Pinpoint the cell where the given text exists, returning its [x, y] midpoint coordinate. 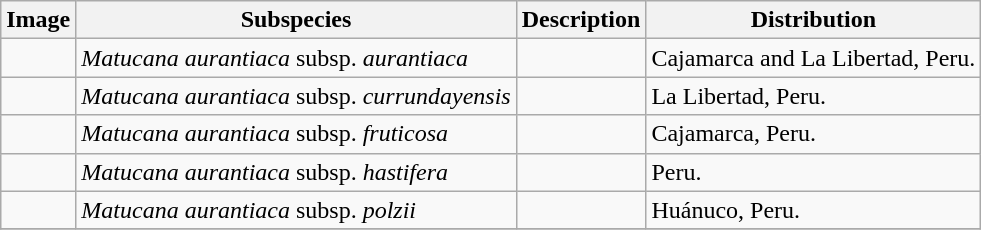
Description [581, 20]
Huánuco, Peru. [814, 210]
Matucana aurantiaca subsp. aurantiaca [296, 58]
Matucana aurantiaca subsp. fruticosa [296, 134]
Peru. [814, 172]
Cajamarca, Peru. [814, 134]
Subspecies [296, 20]
Matucana aurantiaca subsp. currundayensis [296, 96]
Matucana aurantiaca subsp. polzii [296, 210]
La Libertad, Peru. [814, 96]
Cajamarca and La Libertad, Peru. [814, 58]
Image [38, 20]
Matucana aurantiaca subsp. hastifera [296, 172]
Distribution [814, 20]
